Return the (x, y) coordinate for the center point of the cell that contains the specified text.  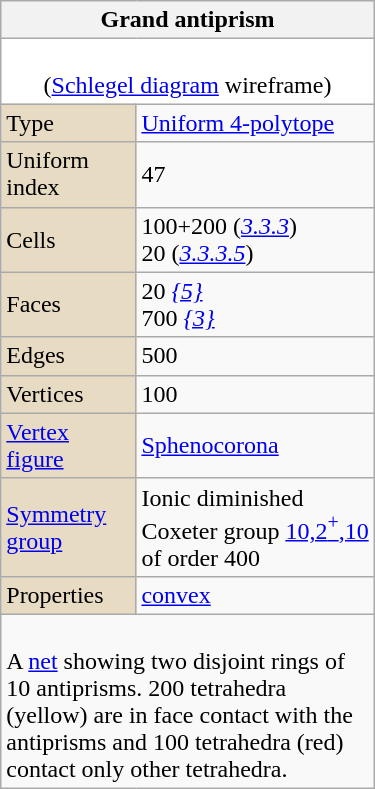
Uniform 4-polytope (255, 123)
Uniform index (68, 174)
Symmetry group (68, 528)
Vertex figure (68, 446)
convex (255, 596)
Ionic diminished Coxeter group 10,2+,10 of order 400 (255, 528)
47 (255, 174)
100+200 (3.3.3) 20 (3.3.3.5) (255, 240)
100 (255, 394)
Grand antiprism (188, 20)
Sphenocorona (255, 446)
Properties (68, 596)
20 {5}700 {3} (255, 304)
Type (68, 123)
(Schlegel diagram wireframe) (188, 72)
500 (255, 356)
Vertices (68, 394)
Edges (68, 356)
Faces (68, 304)
Cells (68, 240)
